Find where the given text appears and provide that cell's center as [X, Y] coordinate. 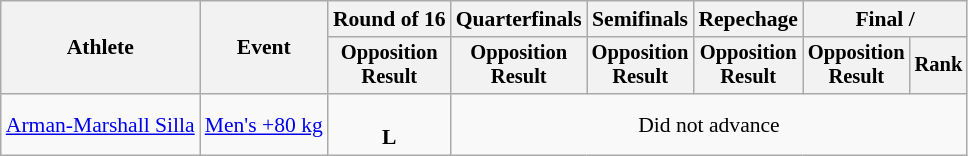
Arman-Marshall Silla [100, 124]
Men's +80 kg [264, 124]
Did not advance [709, 124]
Repechage [748, 19]
Event [264, 48]
L [390, 124]
Athlete [100, 48]
Semifinals [640, 19]
Rank [939, 66]
Quarterfinals [519, 19]
Final / [885, 19]
Round of 16 [390, 19]
